Extract the [x, y] coordinate from the center of the cell holding the provided text.  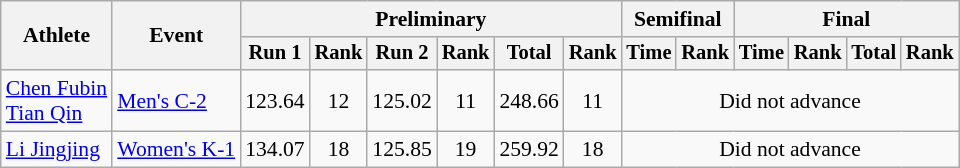
125.85 [402, 150]
Women's K-1 [176, 150]
Li Jingjing [56, 150]
Run 1 [274, 54]
123.64 [274, 100]
Final [846, 19]
12 [339, 100]
Run 2 [402, 54]
Semifinal [677, 19]
134.07 [274, 150]
Preliminary [430, 19]
Athlete [56, 36]
Men's C-2 [176, 100]
248.66 [528, 100]
Chen FubinTian Qin [56, 100]
Event [176, 36]
125.02 [402, 100]
19 [466, 150]
259.92 [528, 150]
